Extract the (x, y) coordinate from the center of the cell holding the provided text.  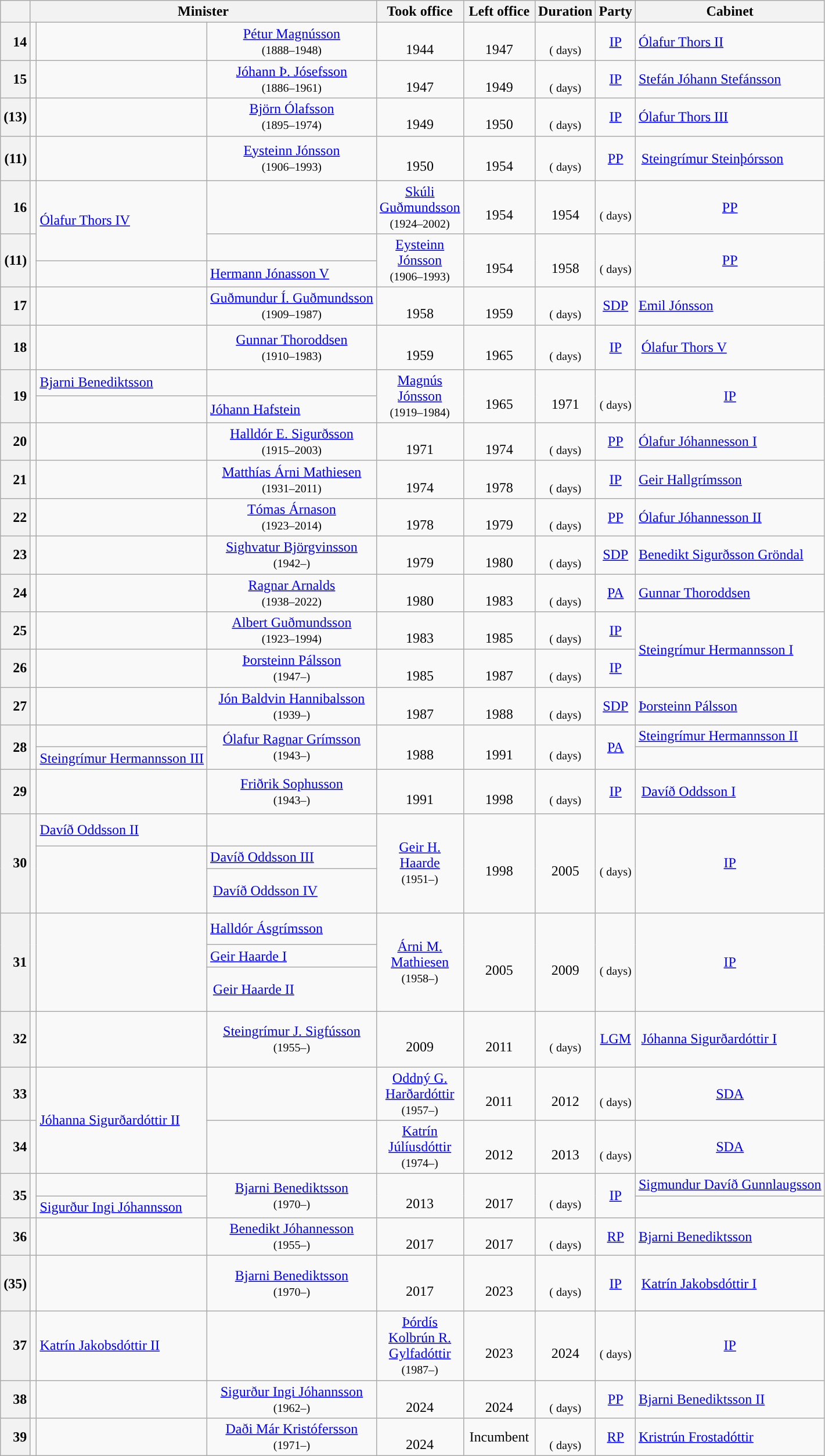
Steingrímur Hermannsson I (730, 650)
Bjarni Benediktsson II (730, 1399)
(13) (15, 117)
Björn Ólafsson(1895–1974) (292, 117)
18 (15, 347)
Pétur Magnússon(1888–1948) (292, 42)
Halldór E. Sigurðsson(1915–2003) (292, 441)
Davíð Oddsson IV (292, 891)
Jóhann Hafstein (292, 409)
17 (15, 307)
Sigurður Ingi Jóhannsson (122, 1207)
16 (15, 207)
Tómas Árnason(1923–2014) (292, 517)
Magnús Jónsson(1919–1984) (420, 396)
Left office (499, 12)
Incumbent (499, 1437)
Sighvatur Björgvinsson(1942–) (292, 555)
Took office (420, 12)
Emil Jónsson (730, 307)
Geir Hallgrímsson (730, 480)
33 (15, 1094)
Matthías Árni Mathiesen(1931–2011) (292, 480)
Guðmundur Í. Guðmundsson(1909–1987) (292, 307)
Davíð Oddsson III (292, 857)
Sigmundur Davíð Gunnlaugsson (730, 1185)
Stefán Jóhann Stefánsson (730, 79)
Skúli Guðmundsson(1924–2002) (420, 207)
Ólafur Ragnar Grímsson(1943–) (292, 747)
Árni M. Mathiesen(1958–) (420, 962)
Davíð Oddsson I (730, 791)
Kristrún Frostadóttir (730, 1437)
35 (15, 1196)
Jóhann Þ. Jósefsson(1886–1961) (292, 79)
LGM (615, 1039)
Jóhanna Sigurðardóttir I (730, 1039)
Party (615, 12)
(35) (15, 1284)
Steingrímur Steinþórsson (730, 158)
32 (15, 1039)
Cabinet (730, 12)
28 (15, 747)
Hermann Jónasson V (292, 274)
29 (15, 791)
Albert Guðmundsson(1923–1994) (292, 630)
Ólafur Jóhannesson I (730, 441)
25 (15, 630)
26 (15, 669)
Gunnar Thoroddsen (730, 592)
19 (15, 396)
37 (15, 1346)
Þorsteinn Pálsson(1947–) (292, 669)
Davíð Oddsson II (122, 830)
Ragnar Arnalds(1938–2022) (292, 592)
36 (15, 1237)
Katrín Jakobsdóttir I (730, 1284)
Daði Már Kristófersson(1971–) (292, 1437)
31 (15, 962)
Katrín Jakobsdóttir II (122, 1346)
Geir H. Haarde(1951–) (420, 863)
Katrín Júlíusdóttir(1974–) (420, 1147)
Ólafur Thors IV (122, 220)
Oddný G. Harðardóttir(1957–) (420, 1094)
21 (15, 480)
Geir Haarde I (292, 956)
14 (15, 42)
Benedikt Sigurðsson Gröndal (730, 555)
24 (15, 592)
Steingrímur Hermannsson III (122, 758)
Ólafur Thors III (730, 117)
Friðrik Sophusson(1943–) (292, 791)
Jón Baldvin Hannibalsson(1939–) (292, 706)
22 (15, 517)
30 (15, 863)
Ólafur Thors V (730, 347)
Steingrímur J. Sigfússon(1955–) (292, 1039)
Þorsteinn Pálsson (730, 706)
38 (15, 1399)
Halldór Ásgrímsson (292, 929)
39 (15, 1437)
34 (15, 1147)
Benedikt Jóhannesson(1955–) (292, 1237)
Steingrímur Hermannsson II (730, 736)
Sigurður Ingi Jóhannsson(1962–) (292, 1399)
Jóhanna Sigurðardóttir II (122, 1120)
1944 (420, 42)
23 (15, 555)
Gunnar Thoroddsen(1910–1983) (292, 347)
20 (15, 441)
Duration (565, 12)
Þórdís Kolbrún R. Gylfadóttir(1987–) (420, 1346)
15 (15, 79)
Ólafur Jóhannesson II (730, 517)
27 (15, 706)
Minister (203, 12)
Ólafur Thors II (730, 42)
Geir Haarde II (292, 989)
